Locate the cell with the specified text and output its (x, y) center coordinate. 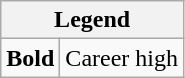
Bold (30, 58)
Legend (92, 20)
Career high (122, 58)
